Locate the cell with the specified text and output its (X, Y) center coordinate. 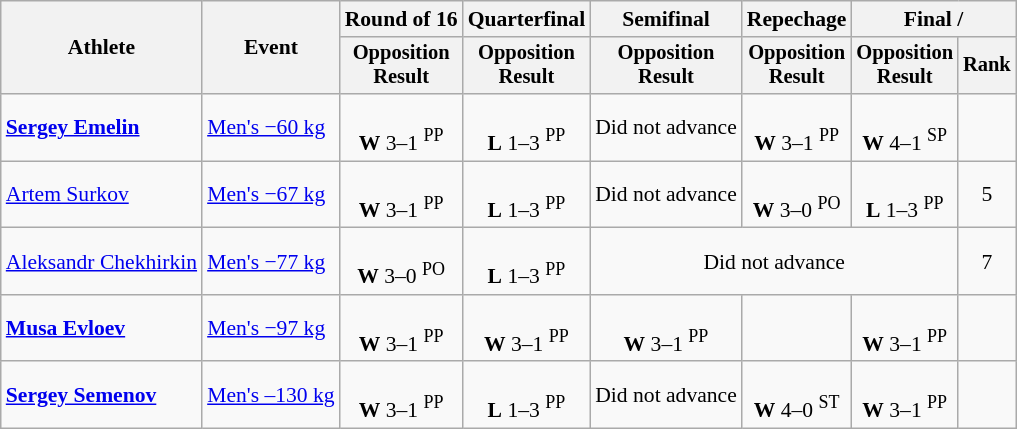
Aleksandr Chekhirkin (102, 262)
W 4–0 ST (797, 396)
Artem Surkov (102, 194)
Repechage (797, 19)
Rank (987, 66)
Athlete (102, 48)
Event (271, 48)
5 (987, 194)
Round of 16 (402, 19)
Men's −60 kg (271, 128)
7 (987, 262)
Sergey Semenov (102, 396)
Men's −67 kg (271, 194)
Musa Evloev (102, 328)
Semifinal (666, 19)
Sergey Emelin (102, 128)
Men's −77 kg (271, 262)
Final / (933, 19)
Men's −97 kg (271, 328)
Quarterfinal (527, 19)
W 4–1 SP (904, 128)
Men's –130 kg (271, 396)
